Pinpoint the cell where the given text exists, returning its [X, Y] midpoint coordinate. 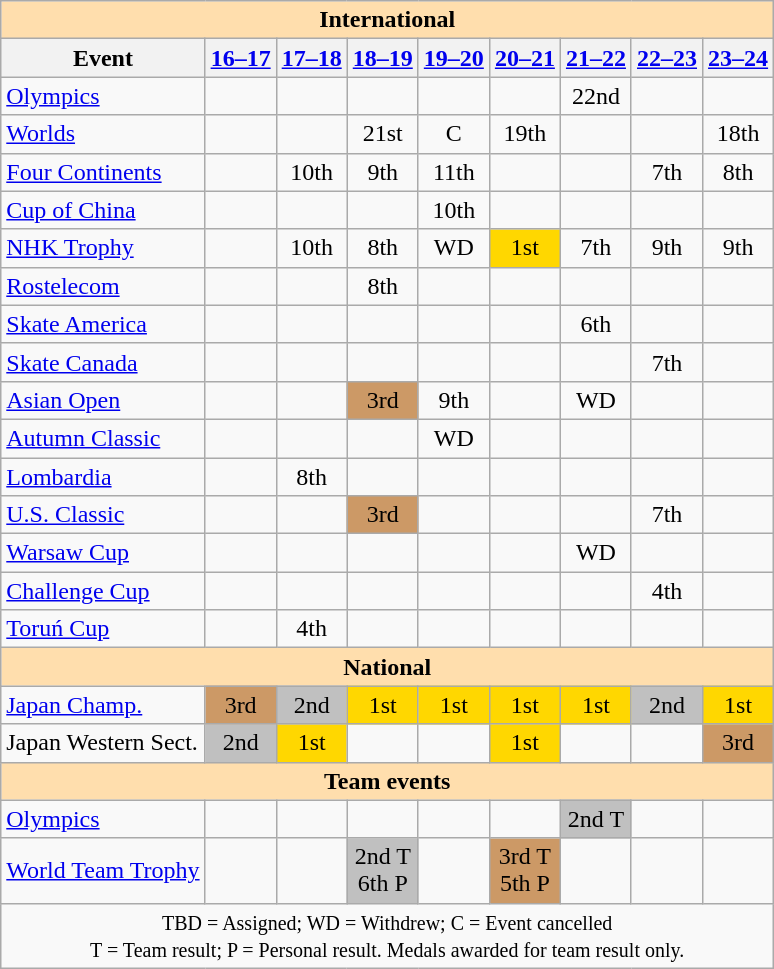
National [388, 667]
Toruń Cup [103, 629]
6th [596, 324]
Japan Champ. [103, 705]
21st [382, 134]
19–20 [454, 58]
18–19 [382, 58]
Challenge Cup [103, 591]
NHK Trophy [103, 248]
Skate America [103, 324]
Asian Open [103, 400]
Four Continents [103, 172]
Skate Canada [103, 362]
International [388, 20]
18th [738, 134]
17–18 [312, 58]
2nd T [596, 819]
22–23 [666, 58]
20–21 [524, 58]
U.S. Classic [103, 515]
C [454, 134]
23–24 [738, 58]
Rostelecom [103, 286]
Warsaw Cup [103, 553]
Japan Western Sect. [103, 743]
Event [103, 58]
16–17 [240, 58]
Autumn Classic [103, 438]
Cup of China [103, 210]
22nd [596, 96]
11th [454, 172]
21–22 [596, 58]
Team events [388, 781]
3rd T 5th P [524, 870]
19th [524, 134]
World Team Trophy [103, 870]
Worlds [103, 134]
TBD = Assigned; WD = Withdrew; C = Event cancelled T = Team result; P = Personal result. Medals awarded for team result only. [388, 936]
2nd T 6th P [382, 870]
Lombardia [103, 477]
